Search for the cell housing the specified text and yield its [x, y] center coordinate. 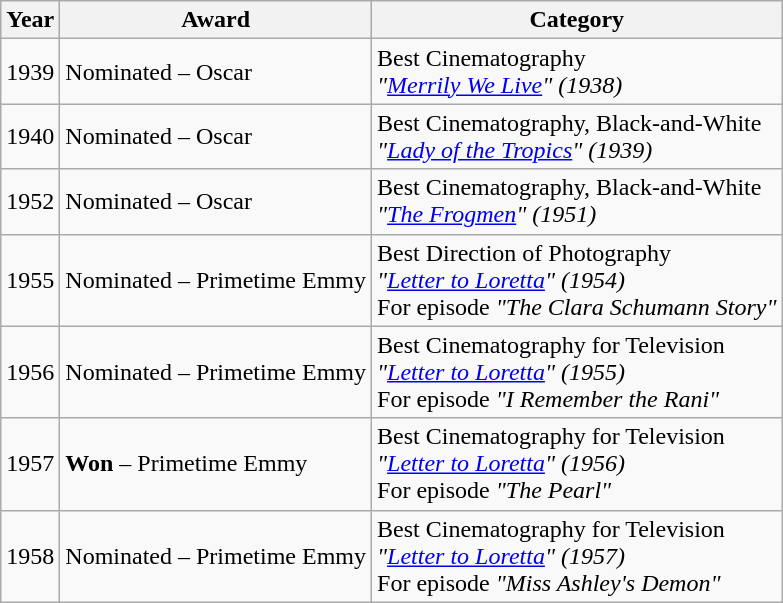
Best Direction of Photography"Letter to Loretta" (1954)For episode "The Clara Schumann Story" [578, 280]
Won – Primetime Emmy [216, 464]
Year [30, 20]
Best Cinematography, Black-and-White"The Frogmen" (1951) [578, 202]
Best Cinematography for Television"Letter to Loretta" (1956)For episode "The Pearl" [578, 464]
Best Cinematography for Television"Letter to Loretta" (1955)For episode "I Remember the Rani" [578, 372]
1958 [30, 556]
Best Cinematography for Television"Letter to Loretta" (1957)For episode "Miss Ashley's Demon" [578, 556]
1957 [30, 464]
1952 [30, 202]
1940 [30, 136]
Category [578, 20]
Award [216, 20]
1956 [30, 372]
Best Cinematography, Black-and-White"Lady of the Tropics" (1939) [578, 136]
Best Cinematography"Merrily We Live" (1938) [578, 72]
1939 [30, 72]
1955 [30, 280]
